Capture the cell that displays the provided text and extract its (X, Y) central coordinate. 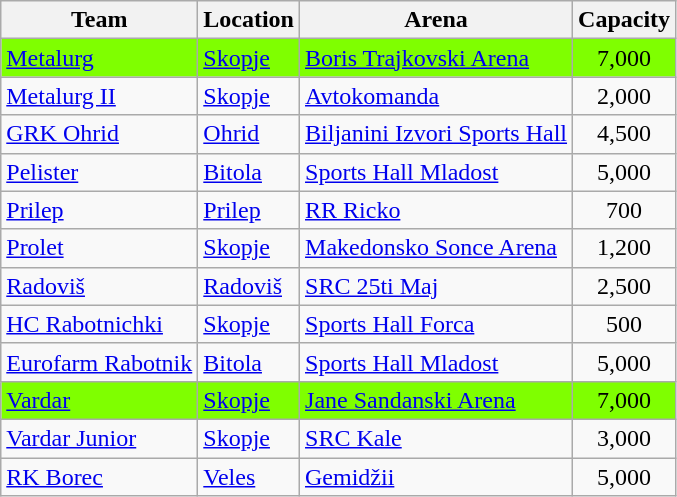
Biljanini Izvori Sports Hall (436, 134)
Jane Sandanski Arena (436, 400)
Boris Trajkovski Arena (436, 58)
2,000 (624, 96)
Capacity (624, 20)
RR Ricko (436, 210)
GRK Ohrid (100, 134)
2,500 (624, 286)
HC Rabotnichki (100, 324)
Arena (436, 20)
Eurofarm Rabotnik (100, 362)
Metalurg (100, 58)
1,200 (624, 248)
3,000 (624, 438)
SRC Kale (436, 438)
Sports Hall Forca (436, 324)
Metalurg II (100, 96)
Team (100, 20)
Gemidžii (436, 477)
Makedonsko Sonce Arena (436, 248)
RK Borec (100, 477)
Ohrid (249, 134)
700 (624, 210)
500 (624, 324)
Vardar (100, 400)
Vardar Junior (100, 438)
Avtokomanda (436, 96)
SRC 25ti Maj (436, 286)
Pelister (100, 172)
Prolet (100, 248)
4,500 (624, 134)
Veles (249, 477)
Location (249, 20)
